Find where the given text appears and provide that cell's center as [x, y] coordinate. 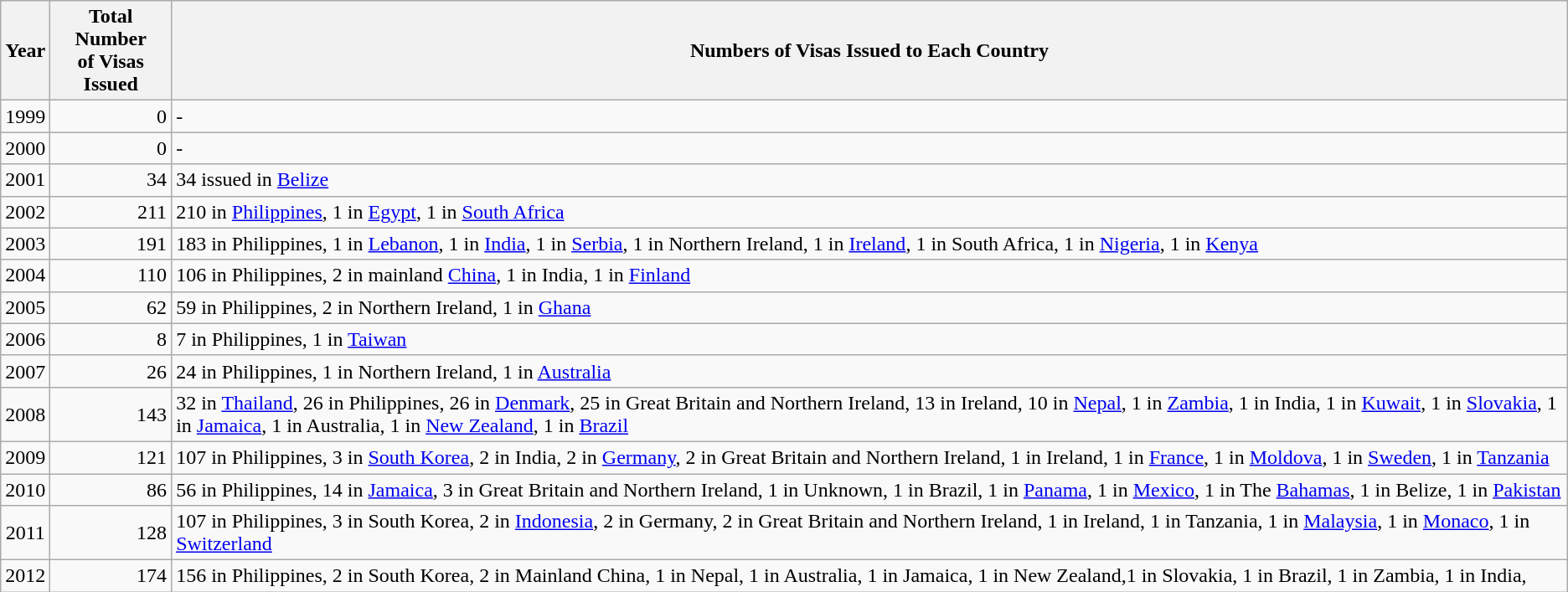
34 [111, 180]
2006 [25, 339]
2009 [25, 457]
8 [111, 339]
183 in Philippines, 1 in Lebanon, 1 in India, 1 in Serbia, 1 in Northern Ireland, 1 in Ireland, 1 in South Africa, 1 in Nigeria, 1 in Kenya [869, 244]
24 in Philippines, 1 in Northern Ireland, 1 in Australia [869, 371]
2004 [25, 275]
2012 [25, 576]
Year [25, 50]
143 [111, 414]
110 [111, 275]
2005 [25, 307]
2002 [25, 212]
2003 [25, 244]
Numbers of Visas Issued to Each Country [869, 50]
191 [111, 244]
2001 [25, 180]
106 in Philippines, 2 in mainland China, 1 in India, 1 in Finland [869, 275]
26 [111, 371]
2000 [25, 148]
2010 [25, 490]
174 [111, 576]
59 in Philippines, 2 in Northern Ireland, 1 in Ghana [869, 307]
210 in Philippines, 1 in Egypt, 1 in South Africa [869, 212]
34 issued in Belize [869, 180]
86 [111, 490]
2007 [25, 371]
121 [111, 457]
2011 [25, 533]
211 [111, 212]
1999 [25, 116]
Total Number of Visas Issued [111, 50]
2008 [25, 414]
128 [111, 533]
7 in Philippines, 1 in Taiwan [869, 339]
62 [111, 307]
